Return the [x, y] coordinate for the center point of the cell that contains the specified text.  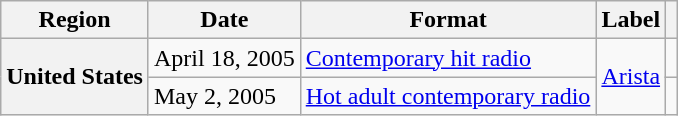
May 2, 2005 [224, 96]
Date [224, 20]
Format [448, 20]
Region [75, 20]
Arista [631, 77]
April 18, 2005 [224, 58]
United States [75, 77]
Contemporary hit radio [448, 58]
Label [631, 20]
Hot adult contemporary radio [448, 96]
